Output the (x, y) coordinate of the center of the cell containing the given text.  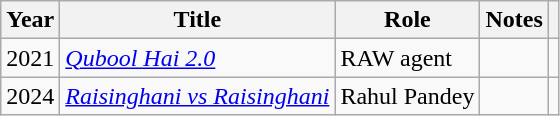
Rahul Pandey (408, 96)
2021 (30, 58)
2024 (30, 96)
RAW agent (408, 58)
Title (198, 20)
Qubool Hai 2.0 (198, 58)
Notes (514, 20)
Year (30, 20)
Raisinghani vs Raisinghani (198, 96)
Role (408, 20)
